Output the (x, y) coordinate of the center of the cell containing the given text.  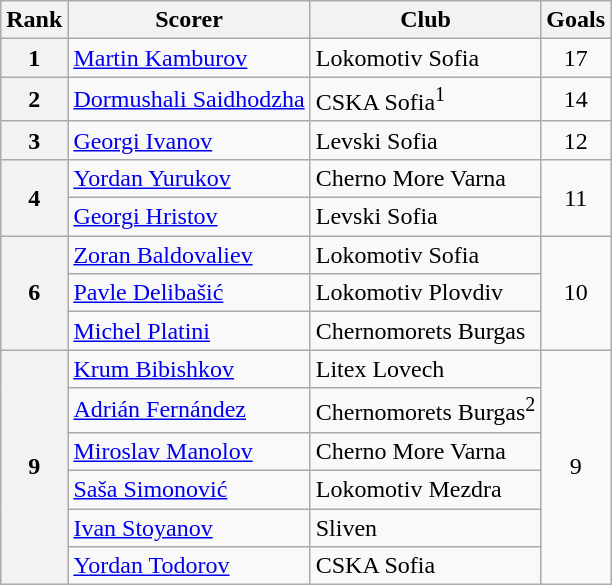
2 (34, 100)
3 (34, 140)
Saša Simonović (189, 489)
Chernomorets Burgas (426, 331)
Lokomotiv Mezdra (426, 489)
Yordan Yurukov (189, 178)
Miroslav Manolov (189, 451)
Sliven (426, 528)
4 (34, 197)
11 (576, 197)
Michel Platini (189, 331)
Krum Bibishkov (189, 369)
Lokomotiv Plovdiv (426, 293)
12 (576, 140)
Scorer (189, 20)
CSKA Sofia1 (426, 100)
Ivan Stoyanov (189, 528)
10 (576, 293)
Zoran Baldovaliev (189, 255)
Club (426, 20)
Rank (34, 20)
17 (576, 58)
Chernomorets Burgas2 (426, 410)
Pavle Delibašić (189, 293)
Yordan Todorov (189, 566)
Georgi Ivanov (189, 140)
Martin Kamburov (189, 58)
6 (34, 293)
Adrián Fernández (189, 410)
1 (34, 58)
CSKA Sofia (426, 566)
Georgi Hristov (189, 217)
14 (576, 100)
Litex Lovech (426, 369)
Dormushali Saidhodzha (189, 100)
Goals (576, 20)
